Locate the cell with the specified text and output its (x, y) center coordinate. 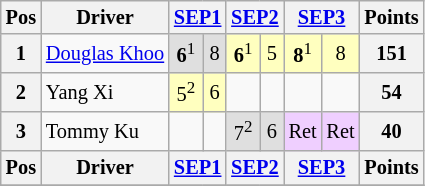
3 (21, 132)
54 (392, 92)
2 (21, 92)
81 (303, 54)
1 (21, 54)
72 (243, 132)
Douglas Khoo (105, 54)
Yang Xi (105, 92)
52 (186, 92)
40 (392, 132)
151 (392, 54)
Tommy Ku (105, 132)
5 (272, 54)
